Determine the (x, y) coordinate at the center of the cell enclosing the given text.  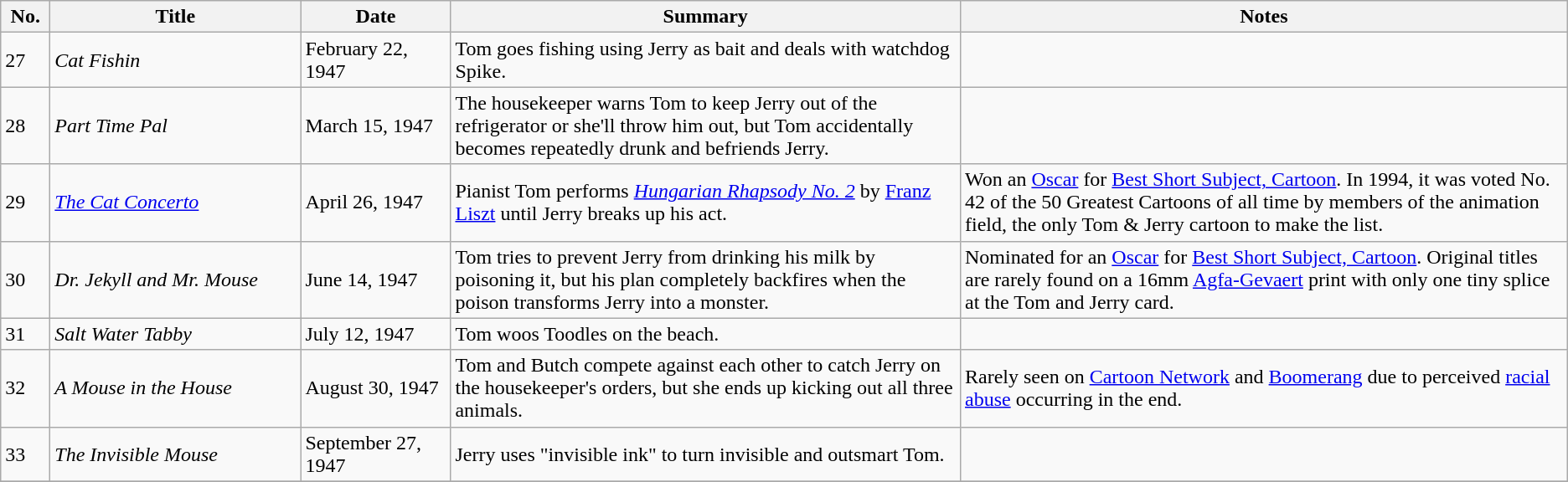
Rarely seen on Cartoon Network and Boomerang due to perceived racial abuse occurring in the end. (1263, 388)
29 (25, 203)
Pianist Tom performs Hungarian Rhapsody No. 2 by Franz Liszt until Jerry breaks up his act. (705, 203)
A Mouse in the House (176, 388)
March 15, 1947 (375, 126)
August 30, 1947 (375, 388)
Title (176, 17)
The Invisible Mouse (176, 454)
April 26, 1947 (375, 203)
28 (25, 126)
No. (25, 17)
Tom tries to prevent Jerry from drinking his milk by poisoning it, but his plan completely backfires when the poison transforms Jerry into a monster. (705, 279)
Cat Fishin (176, 60)
Dr. Jekyll and Mr. Mouse (176, 279)
June 14, 1947 (375, 279)
Jerry uses "invisible ink" to turn invisible and outsmart Tom. (705, 454)
32 (25, 388)
30 (25, 279)
Tom and Butch compete against each other to catch Jerry on the housekeeper's orders, but she ends up kicking out all three animals. (705, 388)
Summary (705, 17)
February 22, 1947 (375, 60)
31 (25, 334)
Tom goes fishing using Jerry as bait and deals with watchdog Spike. (705, 60)
27 (25, 60)
Notes (1263, 17)
Part Time Pal (176, 126)
July 12, 1947 (375, 334)
September 27, 1947 (375, 454)
Date (375, 17)
33 (25, 454)
Salt Water Tabby (176, 334)
The Cat Concerto (176, 203)
Tom woos Toodles on the beach. (705, 334)
